Detect which cell encompasses the target text, then output its (X, Y) center coordinate. 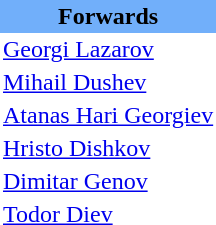
Mihail Dushev (108, 82)
Forwards (108, 16)
Atanas Hari Georgiev (108, 116)
Dimitar Genov (108, 182)
Georgi Lazarov (108, 50)
Hristo Dishkov (108, 148)
